For the text-containing cell, return its midpoint in [X, Y] coordinate format. 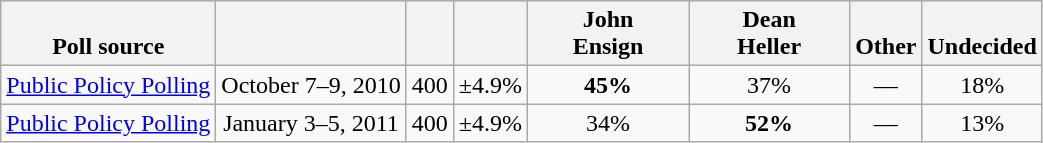
34% [608, 123]
January 3–5, 2011 [311, 123]
DeanHeller [770, 34]
13% [982, 123]
52% [770, 123]
Other [886, 34]
37% [770, 85]
Undecided [982, 34]
October 7–9, 2010 [311, 85]
18% [982, 85]
45% [608, 85]
Poll source [108, 34]
JohnEnsign [608, 34]
